Pinpoint the cell where the given text exists, returning its (X, Y) midpoint coordinate. 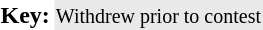
Withdrew prior to contest (158, 15)
